Locate the cell with the specified text and output its [x, y] center coordinate. 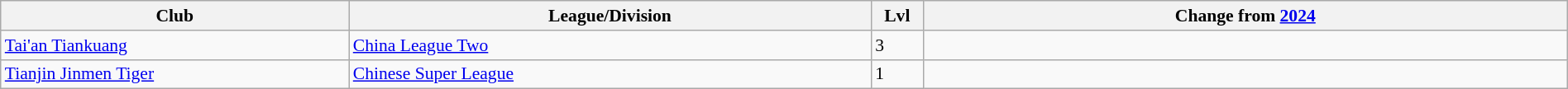
Chinese Super League [610, 74]
Club [175, 16]
League/Division [610, 16]
1 [896, 74]
Change from 2024 [1245, 16]
3 [896, 45]
Tai'an Tiankuang [175, 45]
Tianjin Jinmen Tiger [175, 74]
Lvl [896, 16]
China League Two [610, 45]
